Locate the cell with the specified text and output its [X, Y] center coordinate. 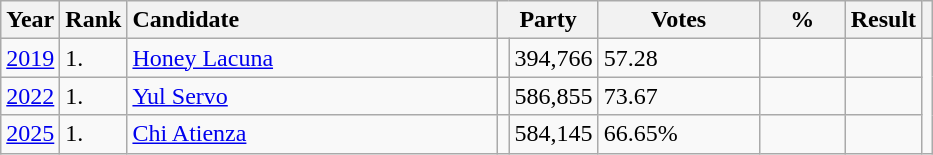
Candidate [312, 20]
73.67 [678, 96]
Chi Atienza [312, 134]
394,766 [554, 58]
Yul Servo [312, 96]
Party [548, 20]
584,145 [554, 134]
Result [883, 20]
2025 [30, 134]
Votes [678, 20]
% [802, 20]
2022 [30, 96]
Honey Lacuna [312, 58]
57.28 [678, 58]
Rank [94, 20]
2019 [30, 58]
66.65% [678, 134]
Year [30, 20]
586,855 [554, 96]
